Provide the [X, Y] coordinate of the cell's center where the given text is located.  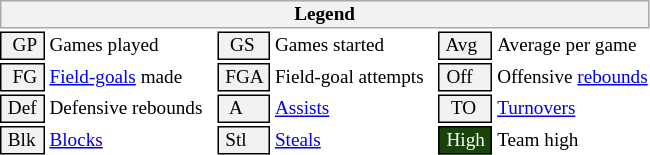
Legend [324, 14]
Games started [354, 46]
FG [22, 77]
Off [466, 77]
Assists [354, 108]
Def [22, 108]
Avg [466, 46]
Field-goal attempts [354, 77]
Blocks [131, 140]
A [244, 108]
Team high [573, 140]
Steals [354, 140]
Defensive rebounds [131, 108]
Stl [244, 140]
FGA [244, 77]
Games played [131, 46]
High [466, 140]
Field-goals made [131, 77]
TO [466, 108]
GS [244, 46]
GP [22, 46]
Blk [22, 140]
Turnovers [573, 108]
Offensive rebounds [573, 77]
Average per game [573, 46]
